Extract the [x, y] coordinate from the center of the cell holding the provided text.  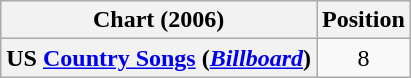
Chart (2006) [159, 20]
8 [364, 58]
US Country Songs (Billboard) [159, 58]
Position [364, 20]
